For the text-containing cell, return its midpoint in (X, Y) coordinate format. 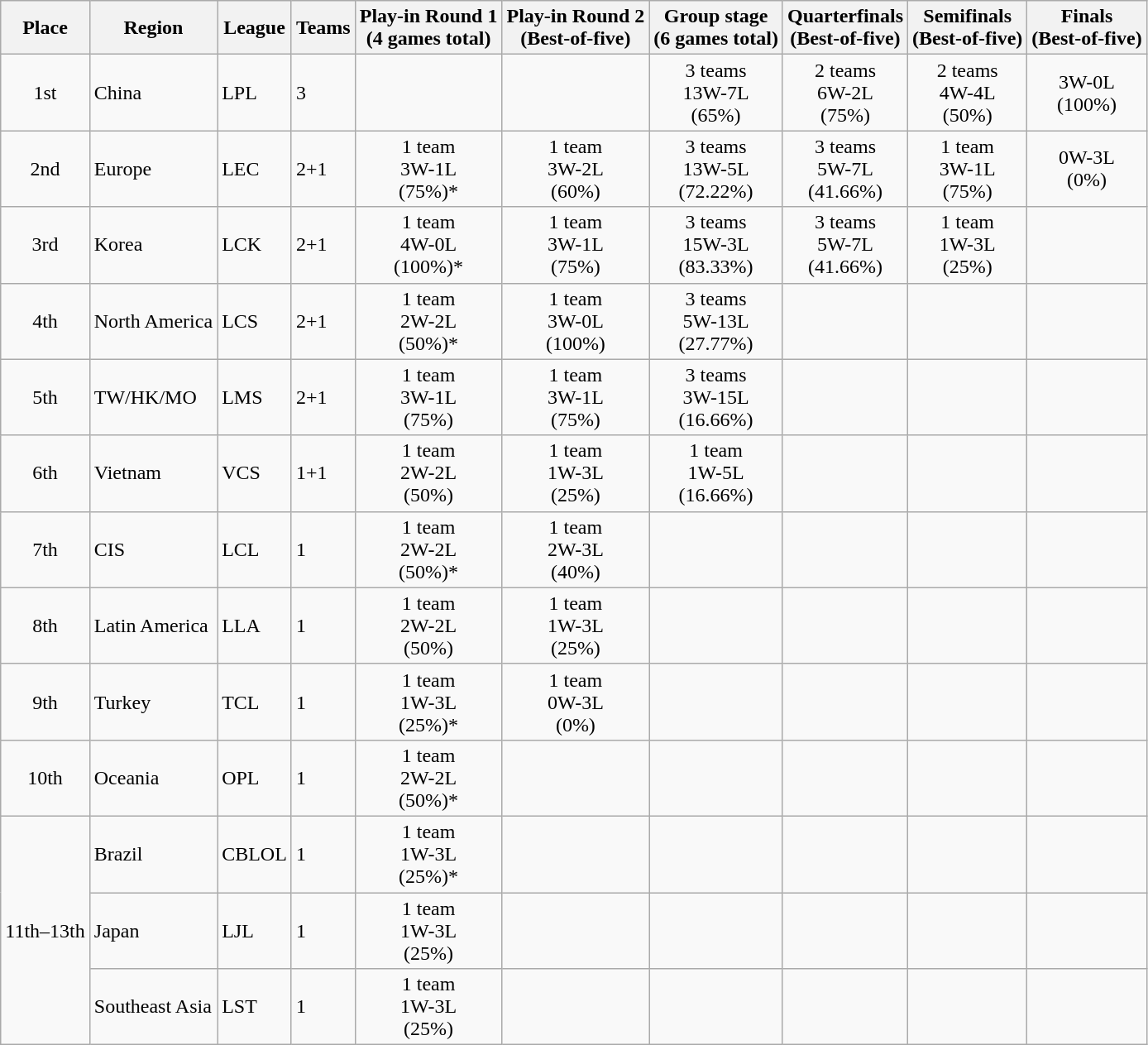
1 team3W-0L(100%) (576, 321)
1 team4W-0L(100%)* (428, 245)
CBLOL (255, 854)
3 teams13W-7L(65%) (716, 93)
1 team3W-1L(75%)* (428, 169)
Korea (153, 245)
4th (45, 321)
Group stage(6 games total) (716, 28)
LCK (255, 245)
LLA (255, 626)
LCS (255, 321)
1+1 (323, 473)
5th (45, 397)
Play-in Round 2(Best-of-five) (576, 28)
LJL (255, 930)
1 team3W-2L(60%) (576, 169)
Japan (153, 930)
1st (45, 93)
Semifinals(Best-of-five) (968, 28)
Brazil (153, 854)
10th (45, 778)
LMS (255, 397)
Place (45, 28)
1 team1W-5L(16.66%) (716, 473)
Turkey (153, 702)
3W-0L(100%) (1087, 93)
7th (45, 549)
9th (45, 702)
Southeast Asia (153, 1007)
3 teams3W-15L(16.66%) (716, 397)
LPL (255, 93)
LEC (255, 169)
CIS (153, 549)
11th–13th (45, 930)
3 (323, 93)
Quarterfinals(Best-of-five) (845, 28)
2 teams4W-4L(50%) (968, 93)
3rd (45, 245)
LCL (255, 549)
TCL (255, 702)
League (255, 28)
VCS (255, 473)
1 team2W-3L(40%) (576, 549)
3 teams5W-13L(27.77%) (716, 321)
Play-in Round 1(4 games total) (428, 28)
2nd (45, 169)
Oceania (153, 778)
LST (255, 1007)
TW/HK/MO (153, 397)
Finals(Best-of-five) (1087, 28)
Europe (153, 169)
6th (45, 473)
Latin America (153, 626)
8th (45, 626)
OPL (255, 778)
North America (153, 321)
3 teams15W-3L(83.33%) (716, 245)
Teams (323, 28)
Region (153, 28)
Vietnam (153, 473)
0W-3L(0%) (1087, 169)
3 teams13W-5L(72.22%) (716, 169)
2 teams6W-2L(75%) (845, 93)
1 team0W-3L(0%) (576, 702)
China (153, 93)
